Determine the [x, y] coordinate at the center of the cell enclosing the given text.  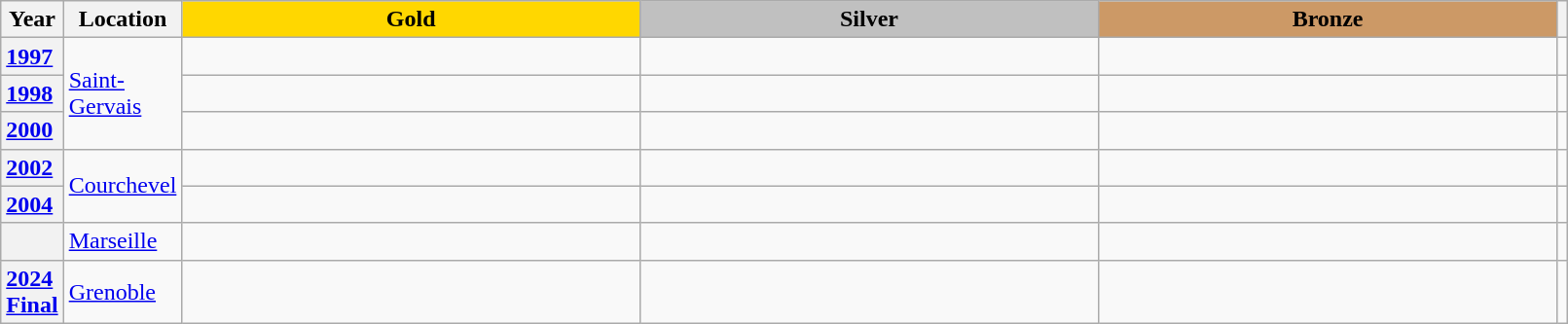
2002 [32, 167]
Saint-Gervais [123, 93]
Bronze [1328, 19]
Silver [868, 19]
Marseille [123, 241]
Year [32, 19]
2004 [32, 204]
Gold [411, 19]
2024 Final [32, 292]
Courchevel [123, 186]
1998 [32, 93]
Location [123, 19]
Grenoble [123, 292]
1997 [32, 56]
2000 [32, 130]
